Return [x, y] of the center of cell containing provided text 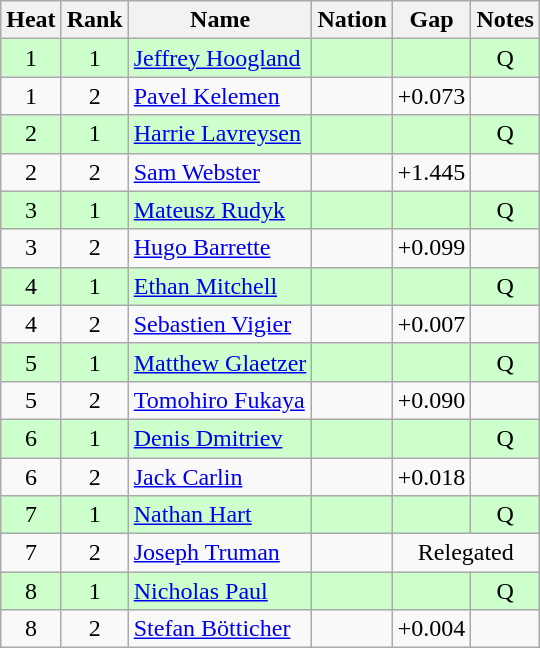
+0.004 [432, 629]
Stefan Bötticher [220, 629]
Nicholas Paul [220, 591]
Jack Carlin [220, 477]
Sam Webster [220, 172]
Nation [352, 20]
Matthew Glaetzer [220, 362]
Heat [31, 20]
+0.018 [432, 477]
Tomohiro Fukaya [220, 400]
Sebastien Vigier [220, 324]
Name [220, 20]
Gap [432, 20]
Notes [505, 20]
Pavel Kelemen [220, 96]
Rank [94, 20]
Joseph Truman [220, 553]
Jeffrey Hoogland [220, 58]
Denis Dmitriev [220, 438]
+0.099 [432, 248]
+1.445 [432, 172]
Hugo Barrette [220, 248]
+0.007 [432, 324]
+0.073 [432, 96]
Relegated [466, 553]
Ethan Mitchell [220, 286]
+0.090 [432, 400]
Mateusz Rudyk [220, 210]
Nathan Hart [220, 515]
Harrie Lavreysen [220, 134]
